Scan for the cell matching the given text and deliver its [x, y] coordinate at center. 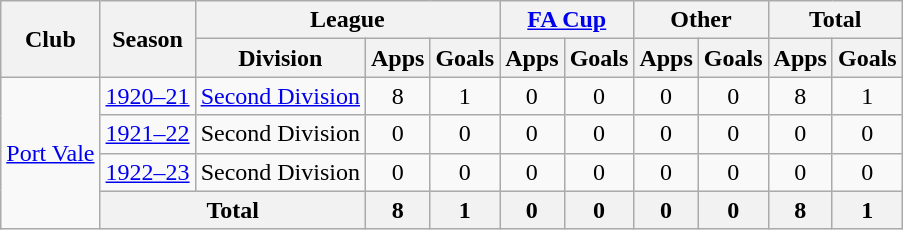
Club [50, 39]
Other [701, 20]
Season [148, 39]
FA Cup [567, 20]
Division [280, 58]
1922–23 [148, 172]
1920–21 [148, 96]
1921–22 [148, 134]
Port Vale [50, 153]
League [348, 20]
